Capture the cell that displays the provided text and extract its (x, y) central coordinate. 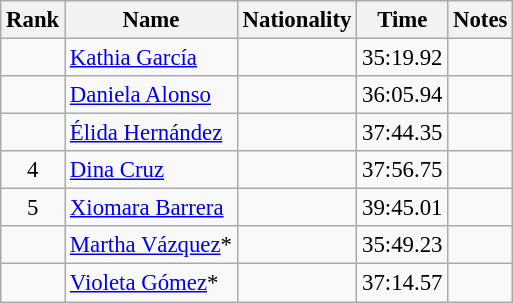
37:56.75 (402, 170)
Violeta Gómez* (152, 283)
35:49.23 (402, 245)
37:14.57 (402, 283)
Élida Hernández (152, 133)
Rank (33, 20)
Name (152, 20)
Kathia García (152, 58)
Martha Vázquez* (152, 245)
Dina Cruz (152, 170)
39:45.01 (402, 208)
Xiomara Barrera (152, 208)
Notes (480, 20)
37:44.35 (402, 133)
36:05.94 (402, 95)
5 (33, 208)
35:19.92 (402, 58)
Nationality (296, 20)
Daniela Alonso (152, 95)
4 (33, 170)
Time (402, 20)
